Output the (X, Y) coordinate of the center of the cell containing the given text.  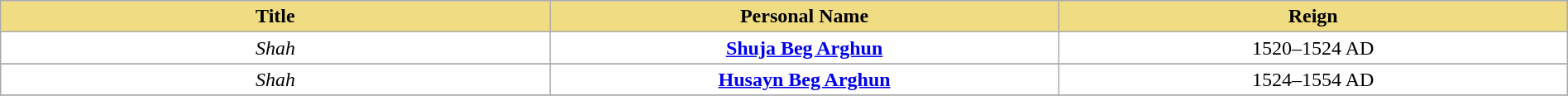
1520–1524 AD (1313, 48)
Personal Name (804, 17)
Shuja Beg Arghun (804, 48)
Title (275, 17)
Husayn Beg Arghun (804, 79)
Reign (1313, 17)
1524–1554 AD (1313, 79)
